Find where the given text appears and provide that cell's center as (x, y) coordinate. 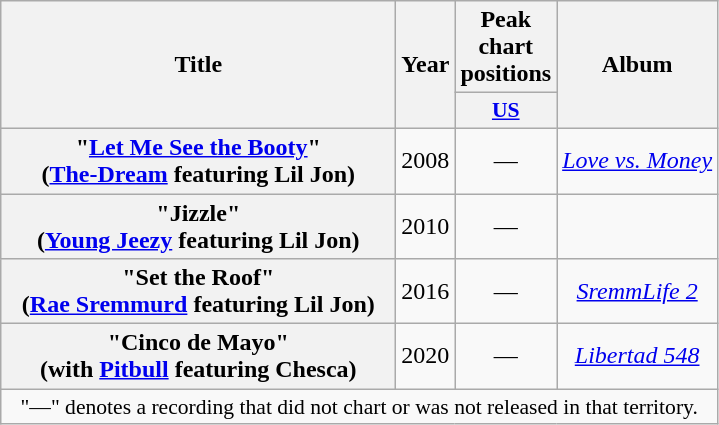
2008 (426, 160)
Album (638, 65)
US (506, 111)
"Jizzle"(Young Jeezy featuring Lil Jon) (198, 226)
"Cinco de Mayo"(with Pitbull featuring Chesca) (198, 356)
SremmLife 2 (638, 292)
Love vs. Money (638, 160)
2016 (426, 292)
Peak chart positions (506, 47)
2010 (426, 226)
"—" denotes a recording that did not chart or was not released in that territory. (360, 407)
"Let Me See the Booty" (The-Dream featuring Lil Jon) (198, 160)
Title (198, 65)
Libertad 548 (638, 356)
"Set the Roof"(Rae Sremmurd featuring Lil Jon) (198, 292)
Year (426, 65)
2020 (426, 356)
